Extract the [X, Y] coordinate from the center of the cell holding the provided text.  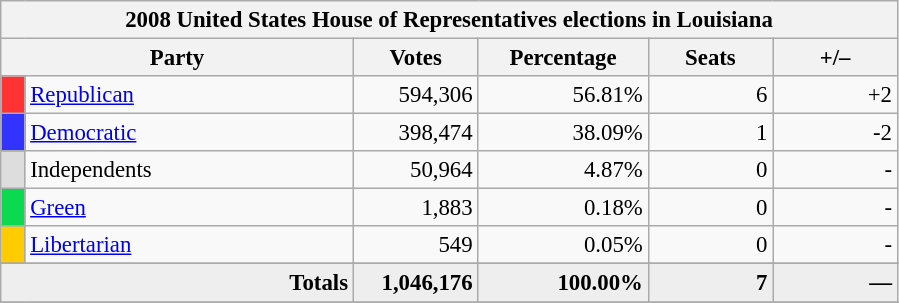
7 [710, 283]
1,046,176 [416, 283]
0.18% [563, 208]
Votes [416, 58]
Libertarian [189, 245]
56.81% [563, 95]
594,306 [416, 95]
+/– [836, 58]
— [836, 283]
2008 United States House of Representatives elections in Louisiana [450, 20]
Independents [189, 170]
0.05% [563, 245]
Party [178, 58]
1,883 [416, 208]
398,474 [416, 133]
50,964 [416, 170]
Percentage [563, 58]
Green [189, 208]
4.87% [563, 170]
+2 [836, 95]
549 [416, 245]
Democratic [189, 133]
Totals [178, 283]
38.09% [563, 133]
6 [710, 95]
Seats [710, 58]
100.00% [563, 283]
Republican [189, 95]
-2 [836, 133]
1 [710, 133]
